Identify which cell holds the provided text, then report its (x, y) central coordinate. 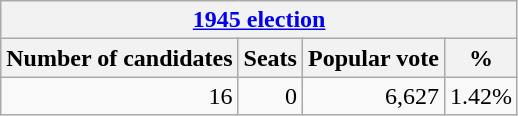
0 (270, 96)
Seats (270, 58)
1945 election (260, 20)
Number of candidates (120, 58)
Popular vote (373, 58)
16 (120, 96)
1.42% (480, 96)
% (480, 58)
6,627 (373, 96)
